For the text-containing cell, return its midpoint in [X, Y] coordinate format. 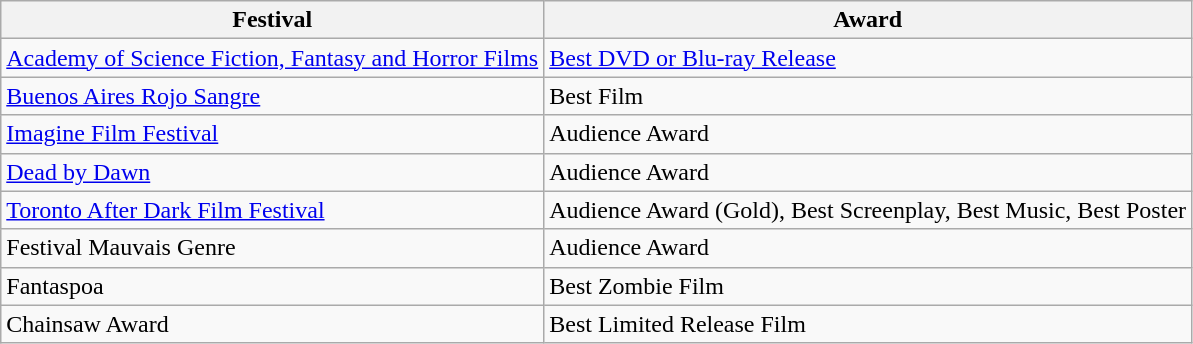
Festival Mauvais Genre [272, 248]
Audience Award (Gold), Best Screenplay, Best Music, Best Poster [868, 210]
Award [868, 20]
Toronto After Dark Film Festival [272, 210]
Best Limited Release Film [868, 324]
Academy of Science Fiction, Fantasy and Horror Films [272, 58]
Fantaspoa [272, 286]
Best Film [868, 96]
Imagine Film Festival [272, 134]
Festival [272, 20]
Dead by Dawn [272, 172]
Buenos Aires Rojo Sangre [272, 96]
Chainsaw Award [272, 324]
Best DVD or Blu-ray Release [868, 58]
Best Zombie Film [868, 286]
